Return (X, Y) of the center of cell containing provided text 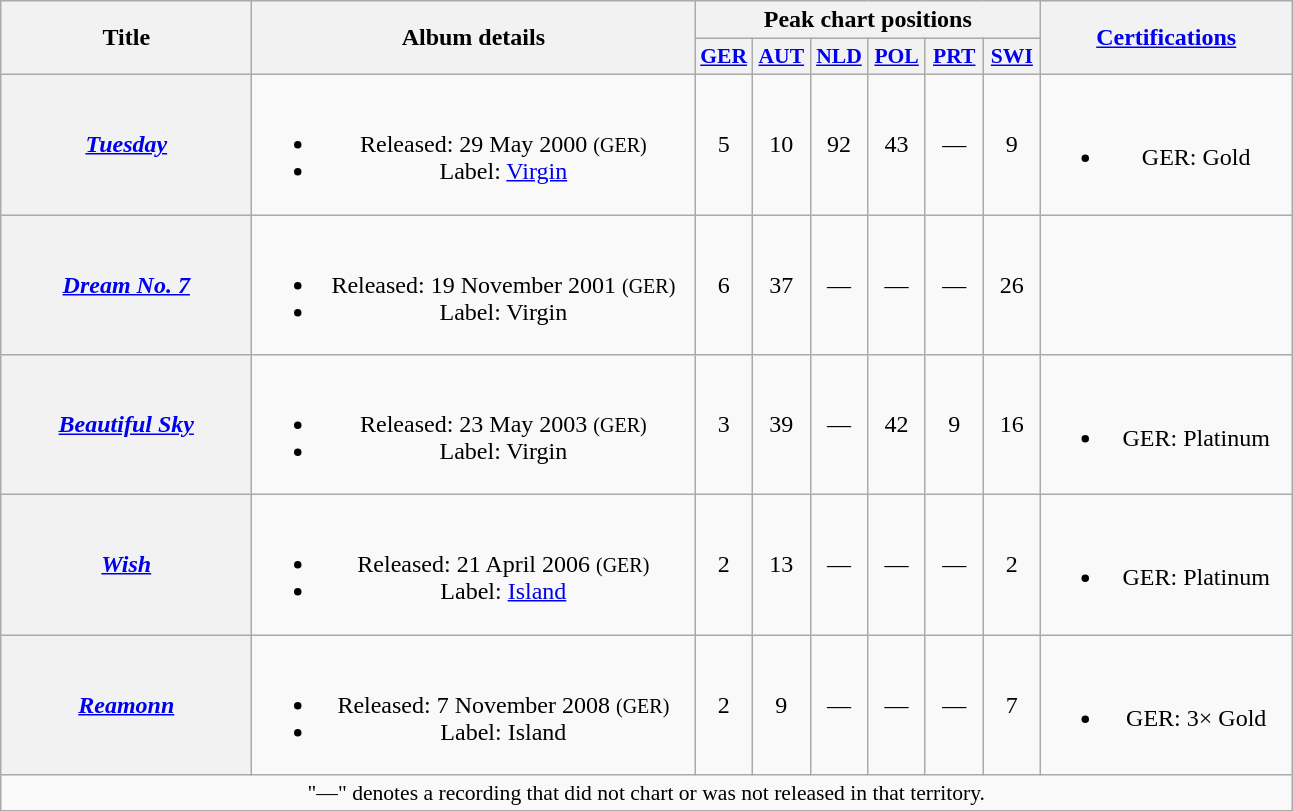
Wish (126, 565)
7 (1012, 705)
Released: 7 November 2008 (GER)Label: Island (474, 705)
6 (724, 284)
NLD (839, 57)
5 (724, 144)
Released: 19 November 2001 (GER)Label: Virgin (474, 284)
SWI (1012, 57)
37 (782, 284)
GER: Gold (1166, 144)
GER: 3× Gold (1166, 705)
Title (126, 38)
10 (782, 144)
Released: 23 May 2003 (GER)Label: Virgin (474, 425)
Certifications (1166, 38)
Released: 29 May 2000 (GER)Label: Virgin (474, 144)
Peak chart positions (868, 20)
AUT (782, 57)
"—" denotes a recording that did not chart or was not released in that territory. (646, 793)
42 (897, 425)
39 (782, 425)
3 (724, 425)
PRT (954, 57)
Released: 21 April 2006 (GER)Label: Island (474, 565)
Dream No. 7 (126, 284)
GER (724, 57)
26 (1012, 284)
43 (897, 144)
16 (1012, 425)
Tuesday (126, 144)
Album details (474, 38)
92 (839, 144)
POL (897, 57)
Reamonn (126, 705)
Beautiful Sky (126, 425)
13 (782, 565)
